Find where the given text appears and provide that cell's center as [x, y] coordinate. 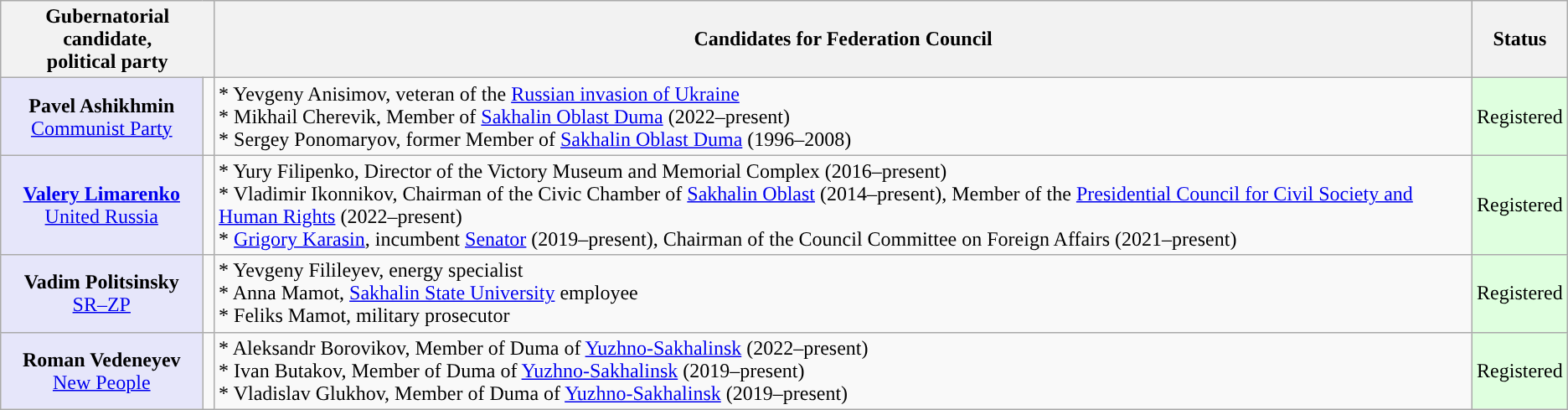
Pavel AshikhminCommunist Party [102, 117]
Candidates for Federation Council [843, 39]
Valery LimarenkoUnited Russia [102, 205]
Status [1520, 39]
Gubernatorial candidate,political party [107, 39]
Roman VedeneyevNew People [102, 371]
Vadim PolitsinskySR–ZP [102, 293]
* Yevgeny Filileyev, energy specialist* Anna Mamot, Sakhalin State University employee* Feliks Mamot, military prosecutor [843, 293]
